Output the (X, Y) coordinate of the center of the cell containing the given text.  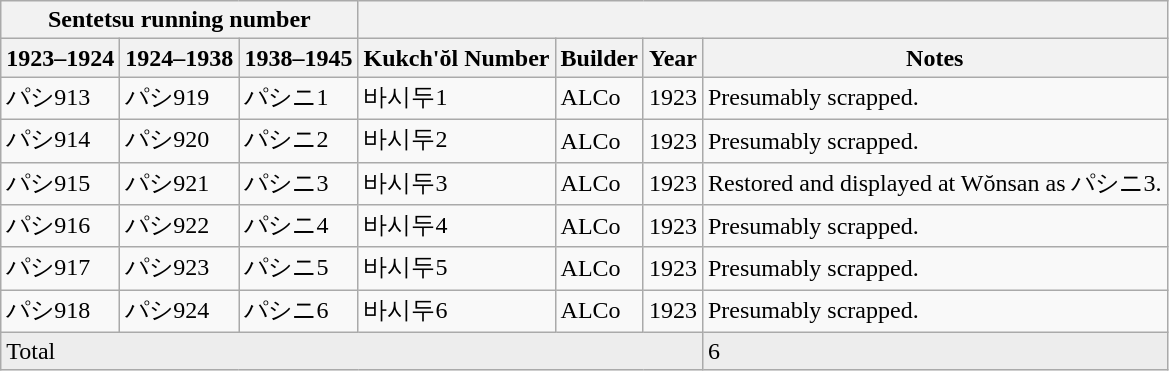
パシ916 (60, 226)
パシ919 (180, 98)
Sentetsu running number (180, 20)
바시두2 (456, 140)
パシ924 (180, 312)
바시두5 (456, 268)
パシ914 (60, 140)
Kukch'ŏl Number (456, 58)
パシニ5 (298, 268)
パシ913 (60, 98)
パシニ2 (298, 140)
パシニ6 (298, 312)
パシ923 (180, 268)
Notes (934, 58)
바시두1 (456, 98)
바시두3 (456, 184)
1924–1938 (180, 58)
1923–1924 (60, 58)
パシニ4 (298, 226)
パシニ1 (298, 98)
바시두6 (456, 312)
パシ921 (180, 184)
Total (352, 351)
6 (934, 351)
Restored and displayed at Wŏnsan as パシニ3. (934, 184)
パシ918 (60, 312)
Year (672, 58)
1938–1945 (298, 58)
パシ920 (180, 140)
パシ922 (180, 226)
パシ915 (60, 184)
パシ917 (60, 268)
パシニ3 (298, 184)
바시두4 (456, 226)
Builder (599, 58)
